Locate the cell with the specified text and output its (X, Y) center coordinate. 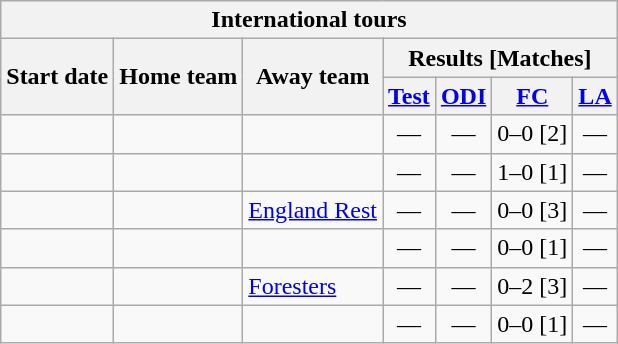
ODI (463, 96)
Test (410, 96)
FC (532, 96)
Home team (178, 77)
Foresters (313, 286)
England Rest (313, 210)
0–0 [3] (532, 210)
0–2 [3] (532, 286)
Away team (313, 77)
LA (595, 96)
0–0 [2] (532, 134)
International tours (309, 20)
Start date (58, 77)
1–0 [1] (532, 172)
Results [Matches] (500, 58)
